Return [X, Y] of the center of cell containing provided text 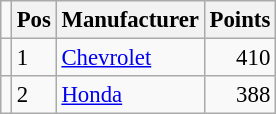
Chevrolet [130, 58]
Pos [34, 20]
Manufacturer [130, 20]
Honda [130, 95]
2 [34, 95]
388 [240, 95]
1 [34, 58]
410 [240, 58]
Points [240, 20]
